Find where the given text appears and provide that cell's center as [X, Y] coordinate. 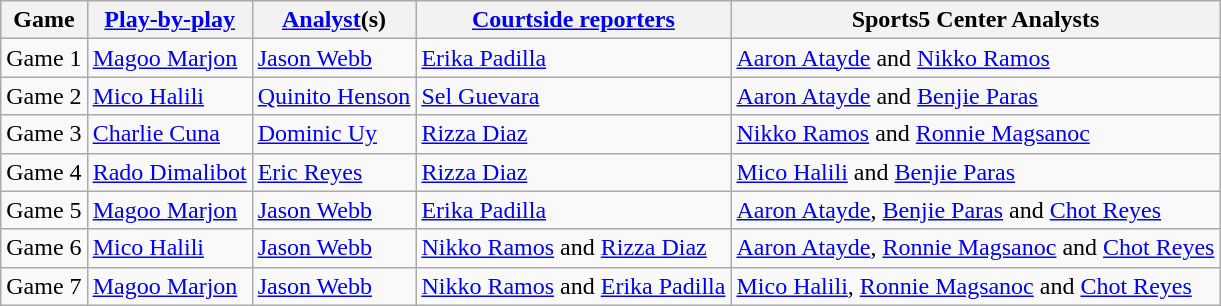
Aaron Atayde, Benjie Paras and Chot Reyes [976, 210]
Game 2 [44, 96]
Game 5 [44, 210]
Analyst(s) [334, 20]
Dominic Uy [334, 134]
Aaron Atayde, Ronnie Magsanoc and Chot Reyes [976, 248]
Mico Halili and Benjie Paras [976, 172]
Game 7 [44, 286]
Aaron Atayde and Nikko Ramos [976, 58]
Sports5 Center Analysts [976, 20]
Nikko Ramos and Erika Padilla [574, 286]
Game 1 [44, 58]
Game [44, 20]
Rado Dimalibot [170, 172]
Quinito Henson [334, 96]
Nikko Ramos and Rizza Diaz [574, 248]
Game 3 [44, 134]
Courtside reporters [574, 20]
Game 6 [44, 248]
Sel Guevara [574, 96]
Mico Halili, Ronnie Magsanoc and Chot Reyes [976, 286]
Eric Reyes [334, 172]
Nikko Ramos and Ronnie Magsanoc [976, 134]
Aaron Atayde and Benjie Paras [976, 96]
Charlie Cuna [170, 134]
Game 4 [44, 172]
Play-by-play [170, 20]
